Find where the given text appears and provide that cell's center as (x, y) coordinate. 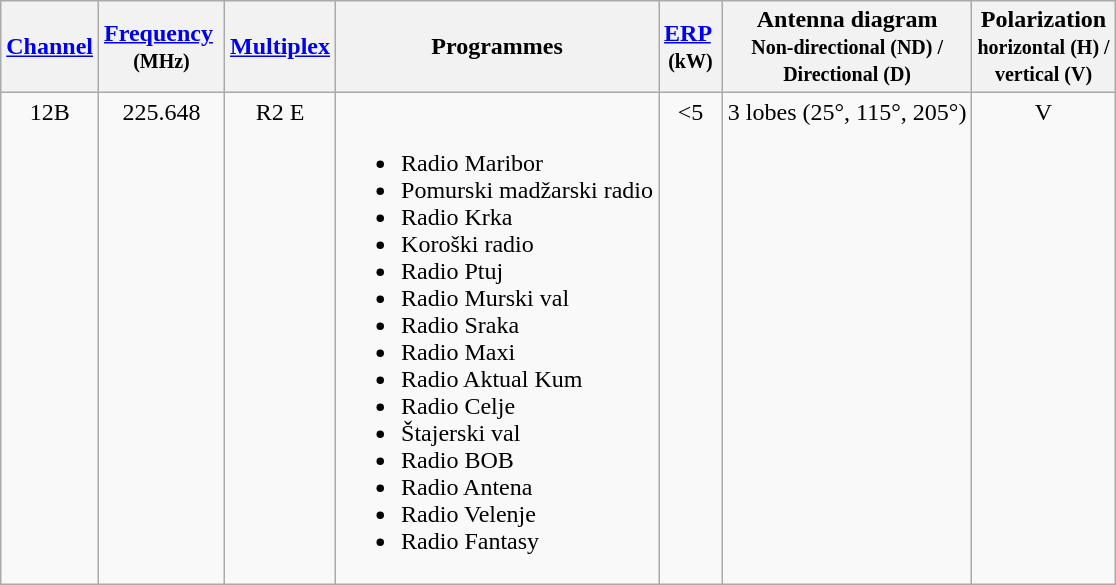
V (1044, 338)
Antenna diagramNon-directional (ND) /Directional (D) (847, 47)
<5 (691, 338)
Programmes (498, 47)
Channel (50, 47)
ERP (kW) (691, 47)
Multiplex (280, 47)
R2 E (280, 338)
225.648 (162, 338)
12B (50, 338)
3 lobes (25°, 115°, 205°) (847, 338)
Polarizationhorizontal (H) /vertical (V) (1044, 47)
Frequency (MHz) (162, 47)
